Detect which cell encompasses the target text, then output its [x, y] center coordinate. 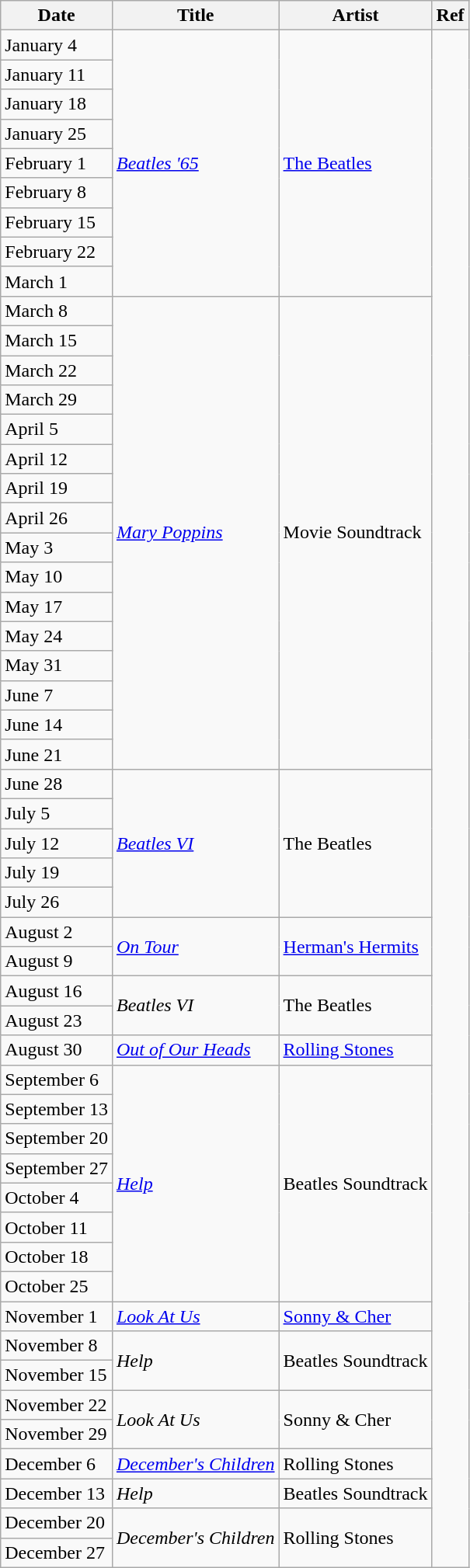
March 1 [57, 281]
November 29 [57, 1434]
Ref [451, 16]
November 8 [57, 1346]
May 3 [57, 548]
December 13 [57, 1493]
August 16 [57, 991]
January 18 [57, 104]
Herman's Hermits [356, 947]
May 17 [57, 607]
June 28 [57, 784]
November 15 [57, 1375]
July 26 [57, 902]
April 12 [57, 459]
October 4 [57, 1198]
April 26 [57, 518]
Beatles '65 [196, 163]
June 21 [57, 754]
October 11 [57, 1227]
December 20 [57, 1523]
December 6 [57, 1464]
September 6 [57, 1080]
May 31 [57, 666]
June 14 [57, 725]
Mary Poppins [196, 533]
May 10 [57, 577]
April 19 [57, 488]
June 7 [57, 695]
April 5 [57, 429]
March 8 [57, 311]
March 29 [57, 400]
August 9 [57, 961]
November 1 [57, 1316]
July 12 [57, 843]
July 5 [57, 813]
February 1 [57, 163]
Artist [356, 16]
Date [57, 16]
September 13 [57, 1109]
January 11 [57, 75]
October 18 [57, 1257]
May 24 [57, 636]
December 27 [57, 1552]
March 15 [57, 340]
September 27 [57, 1168]
February 22 [57, 252]
Movie Soundtrack [356, 533]
September 20 [57, 1139]
November 22 [57, 1405]
Title [196, 16]
February 15 [57, 222]
August 23 [57, 1020]
August 2 [57, 932]
January 25 [57, 134]
Out of Our Heads [196, 1050]
July 19 [57, 873]
October 25 [57, 1286]
On Tour [196, 947]
February 8 [57, 193]
August 30 [57, 1050]
January 4 [57, 45]
March 22 [57, 370]
